Detect which cell encompasses the target text, then output its [x, y] center coordinate. 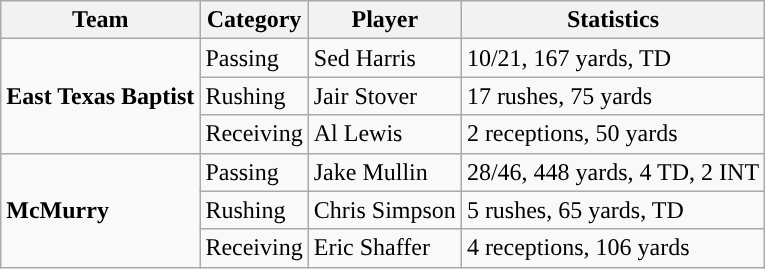
Jair Stover [384, 96]
Sed Harris [384, 58]
Jake Mullin [384, 172]
10/21, 167 yards, TD [612, 58]
Eric Shaffer [384, 248]
4 receptions, 106 yards [612, 248]
McMurry [100, 210]
Player [384, 20]
Chris Simpson [384, 210]
Statistics [612, 20]
28/46, 448 yards, 4 TD, 2 INT [612, 172]
Al Lewis [384, 134]
17 rushes, 75 yards [612, 96]
2 receptions, 50 yards [612, 134]
Category [254, 20]
East Texas Baptist [100, 96]
5 rushes, 65 yards, TD [612, 210]
Team [100, 20]
